Identify which cell holds the provided text, then report its [X, Y] central coordinate. 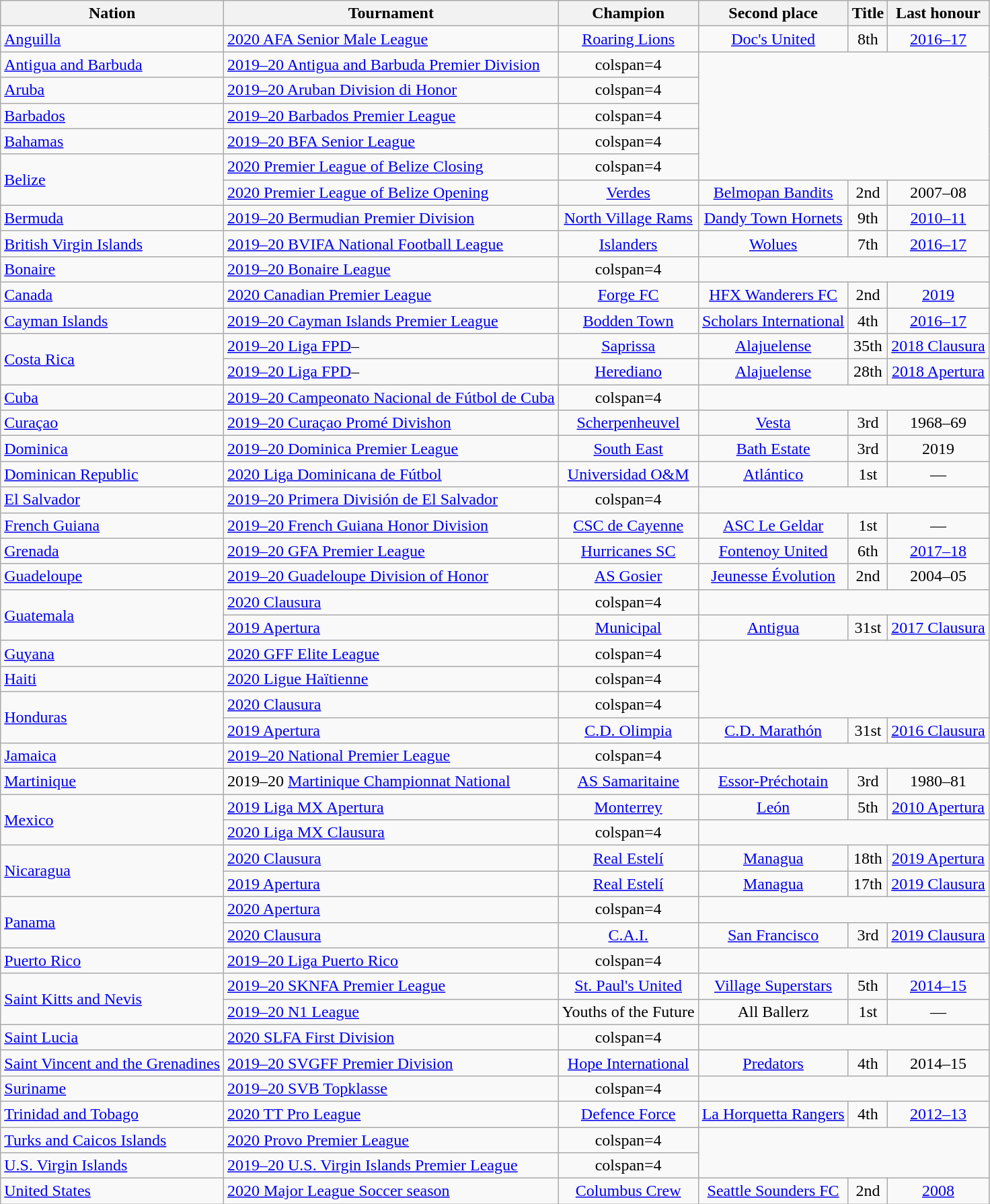
Bath Estate [773, 449]
Columbus Crew [628, 1191]
2020 Premier League of Belize Opening [391, 192]
Costa Rica [112, 359]
2019–20 Bermudian Premier Division [391, 218]
Cayman Islands [112, 321]
HFX Wanderers FC [773, 295]
6th [868, 551]
U.S. Virgin Islands [112, 1166]
Dominica [112, 449]
Seattle Sounders FC [773, 1191]
2019–20 Aruban Division di Honor [391, 90]
2019–20 GFA Premier League [391, 551]
2019–20 BVIFA National Football League [391, 243]
Mexico [112, 820]
British Virgin Islands [112, 243]
2010–11 [938, 218]
2018 Apertura [938, 372]
2019–20 Liga Puerto Rico [391, 961]
Belmopan Bandits [773, 192]
2019–20 Cayman Islands Premier League [391, 321]
Municipal [628, 628]
2019–20 U.S. Virgin Islands Premier League [391, 1166]
Verdes [628, 192]
Forge FC [628, 295]
2019–20 French Guiana Honor Division [391, 525]
2019–20 Antigua and Barbuda Premier Division [391, 65]
2019–20 SKNFA Premier League [391, 986]
Cuba [112, 398]
Roaring Lions [628, 39]
Islanders [628, 243]
2019–20 Curaçao Promé Divishon [391, 423]
Bodden Town [628, 321]
Dominican Republic [112, 474]
Fontenoy United [773, 551]
Title [868, 13]
Atlántico [773, 474]
2018 Clausura [938, 346]
Guyana [112, 653]
2020 SLFA First Division [391, 1037]
South East [628, 449]
La Horquetta Rangers [773, 1114]
2020 Canadian Premier League [391, 295]
2019–20 Campeonato Nacional de Fútbol de Cuba [391, 398]
2019–20 BFA Senior League [391, 141]
C.D. Olimpia [628, 730]
North Village Rams [628, 218]
Canada [112, 295]
Saint Vincent and the Grenadines [112, 1063]
Second place [773, 13]
ASC Le Geldar [773, 525]
2020 GFF Elite League [391, 653]
2004–05 [938, 576]
Aruba [112, 90]
Grenada [112, 551]
AS Samaritaine [628, 782]
2019–20 Guadeloupe Division of Honor [391, 576]
2019–20 N1 League [391, 1012]
Trinidad and Tobago [112, 1114]
2012–13 [938, 1114]
2017 Clausura [938, 628]
Bermuda [112, 218]
Wolues [773, 243]
2017–18 [938, 551]
Antigua and Barbuda [112, 65]
Bonaire [112, 269]
Suriname [112, 1088]
Nation [112, 13]
2019–20 SVGFF Premier Division [391, 1063]
Bahamas [112, 141]
Saint Lucia [112, 1037]
2019 Liga MX Apertura [391, 807]
Herediano [628, 372]
United States [112, 1191]
Doc's United [773, 39]
2020 Liga Dominicana de Fútbol [391, 474]
Village Superstars [773, 986]
2020 Liga MX Clausura [391, 833]
Scholars International [773, 321]
2019–20 Primera División de El Salvador [391, 500]
Turks and Caicos Islands [112, 1140]
Saprissa [628, 346]
Jeunesse Évolution [773, 576]
Antigua [773, 628]
2019–20 SVB Topklasse [391, 1088]
Barbados [112, 116]
2020 Apertura [391, 909]
Nicaragua [112, 871]
Universidad O&M [628, 474]
Essor-Préchotain [773, 782]
Guadeloupe [112, 576]
Youths of the Future [628, 1012]
2016 Clausura [938, 730]
All Ballerz [773, 1012]
El Salvador [112, 500]
Curaçao [112, 423]
17th [868, 884]
2020 TT Pro League [391, 1114]
CSC de Cayenne [628, 525]
Martinique [112, 782]
Monterrey [628, 807]
2008 [938, 1191]
2020 Premier League of Belize Closing [391, 167]
Dandy Town Hornets [773, 218]
2007–08 [938, 192]
León [773, 807]
St. Paul's United [628, 986]
Belize [112, 180]
2019–20 Dominica Premier League [391, 449]
Hope International [628, 1063]
C.A.I. [628, 935]
2020 AFA Senior Male League [391, 39]
Panama [112, 922]
Defence Force [628, 1114]
2019–20 Bonaire League [391, 269]
AS Gosier [628, 576]
2019–20 Martinique Championnat National [391, 782]
Guatemala [112, 615]
2020 Provo Premier League [391, 1140]
Tournament [391, 13]
2020 Ligue Haïtienne [391, 679]
Hurricanes SC [628, 551]
35th [868, 346]
Predators [773, 1063]
1980–81 [938, 782]
Last honour [938, 13]
28th [868, 372]
Puerto Rico [112, 961]
C.D. Marathón [773, 730]
1968–69 [938, 423]
Saint Kitts and Nevis [112, 999]
Anguilla [112, 39]
Vesta [773, 423]
2010 Apertura [938, 807]
Jamaica [112, 756]
9th [868, 218]
7th [868, 243]
Haiti [112, 679]
8th [868, 39]
Scherpenheuvel [628, 423]
2020 Major League Soccer season [391, 1191]
2019–20 National Premier League [391, 756]
Champion [628, 13]
French Guiana [112, 525]
2019–20 Barbados Premier League [391, 116]
18th [868, 858]
San Francisco [773, 935]
Honduras [112, 717]
